Extract the (X, Y) coordinate from the center of the cell holding the provided text.  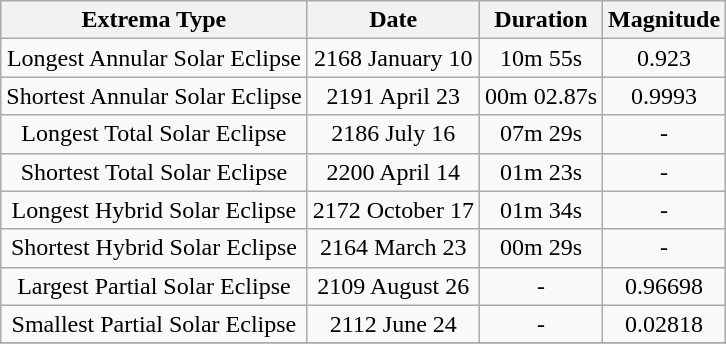
Shortest Total Solar Eclipse (154, 172)
10m 55s (540, 58)
0.96698 (664, 286)
Longest Hybrid Solar Eclipse (154, 210)
2186 July 16 (393, 134)
00m 02.87s (540, 96)
01m 23s (540, 172)
Shortest Annular Solar Eclipse (154, 96)
2200 April 14 (393, 172)
Longest Total Solar Eclipse (154, 134)
2109 August 26 (393, 286)
Duration (540, 20)
2191 April 23 (393, 96)
07m 29s (540, 134)
Date (393, 20)
0.9993 (664, 96)
Magnitude (664, 20)
2172 October 17 (393, 210)
2164 March 23 (393, 248)
00m 29s (540, 248)
2112 June 24 (393, 324)
Longest Annular Solar Eclipse (154, 58)
Shortest Hybrid Solar Eclipse (154, 248)
2168 January 10 (393, 58)
Largest Partial Solar Eclipse (154, 286)
0.02818 (664, 324)
Extrema Type (154, 20)
0.923 (664, 58)
Smallest Partial Solar Eclipse (154, 324)
01m 34s (540, 210)
